Extract the [x, y] coordinate from the center of the cell holding the provided text.  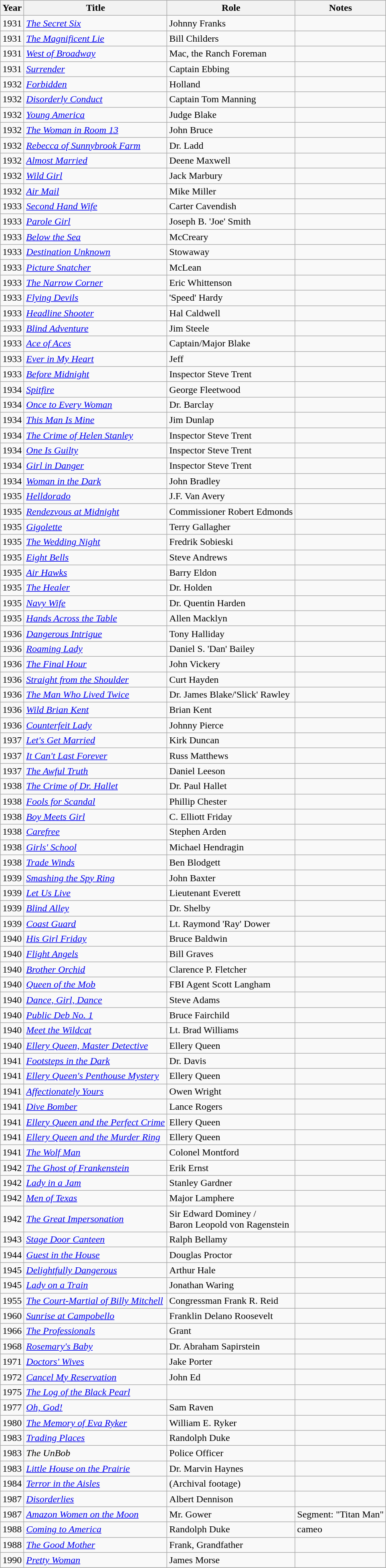
Johnny Pierce [231, 725]
1960 [12, 1316]
Rendezvous at Midnight [95, 512]
The Woman in Room 13 [95, 130]
Meet the Wildcat [95, 1030]
Commissioner Robert Edmonds [231, 512]
The Professionals [95, 1331]
Fools for Scandal [95, 801]
Lt. Raymond 'Ray' Dower [231, 923]
Bruce Fairchild [231, 1015]
Ellery Queen's Penthouse Mystery [95, 1076]
Ace of Aces [95, 344]
Flight Angels [95, 954]
Allen Macklyn [231, 618]
The Wolf Man [95, 1152]
Arthur Hale [231, 1270]
Eight Bells [95, 557]
Dr. Paul Hallet [231, 786]
The Awful Truth [95, 771]
Daniel Leeson [231, 771]
Captain/Major Blake [231, 344]
Coast Guard [95, 923]
Douglas Proctor [231, 1255]
Cancel My Reservation [95, 1377]
1990 [12, 1560]
Gigolette [95, 527]
Bill Graves [231, 954]
Johnny Franks [231, 23]
Men of Texas [95, 1198]
Smashing the Spy Ring [95, 878]
Ellery Queen and the Perfect Crime [95, 1122]
Let's Get Married [95, 741]
Russ Matthews [231, 756]
Sir Edward Dominey / Baron Leopold von Ragenstein [231, 1219]
Helldorado [95, 496]
Owen Wright [231, 1091]
Wild Brian Kent [95, 710]
Pretty Woman [95, 1560]
Stowaway [231, 252]
Ralph Bellamy [231, 1240]
Rebecca of Sunnybrook Farm [95, 145]
Disorderlies [95, 1499]
Second Hand Wife [95, 206]
Mac, the Ranch Foreman [231, 54]
Dr. Davis [231, 1061]
Lt. Brad Williams [231, 1030]
Boy Meets Girl [95, 817]
Straight from the Shoulder [95, 680]
Once to Every Woman [95, 405]
Headline Shooter [95, 313]
His Girl Friday [95, 939]
Dr. Marvin Haynes [231, 1469]
Footsteps in the Dark [95, 1061]
The Ghost of Frankenstein [95, 1168]
The Crime of Dr. Hallet [95, 786]
Coming to America [95, 1530]
The Court-Martial of Billy Mitchell [95, 1301]
One Is Guilty [95, 451]
Segment: "Titan Man" [341, 1514]
Bruce Baldwin [231, 939]
Picture Snatcher [95, 267]
McLean [231, 267]
Dangerous Intrigue [95, 633]
Before Midnight [95, 374]
West of Broadway [95, 54]
Sam Raven [231, 1407]
Dive Bomber [95, 1107]
Ever in My Heart [95, 359]
Flying Devils [95, 298]
Delightfully Dangerous [95, 1270]
Judge Blake [231, 115]
Wild Girl [95, 176]
Notes [341, 8]
This Man Is Mine [95, 420]
John Bruce [231, 130]
Amazon Women on the Moon [95, 1514]
C. Elliott Friday [231, 817]
Navy Wife [95, 603]
Holland [231, 84]
Albert Dennison [231, 1499]
Dr. Holden [231, 588]
Terry Gallagher [231, 527]
J.F. Van Avery [231, 496]
Surrender [95, 69]
Captain Ebbing [231, 69]
Michael Hendragin [231, 847]
Almost Married [95, 160]
The UnBob [95, 1453]
Police Officer [231, 1453]
1975 [12, 1392]
1966 [12, 1331]
Blind Adventure [95, 328]
Rosemary's Baby [95, 1346]
The Wedding Night [95, 542]
Sunrise at Campobello [95, 1316]
It Can't Last Forever [95, 756]
Dr. Ladd [231, 145]
Dance, Girl, Dance [95, 1000]
The Narrow Corner [95, 283]
Hal Caldwell [231, 313]
Fredrik Sobieski [231, 542]
Mr. Gower [231, 1514]
1971 [12, 1362]
Jim Steele [231, 328]
Below the Sea [95, 237]
Lieutenant Everett [231, 893]
Eric Whittenson [231, 283]
Counterfeit Lady [95, 725]
Let Us Live [95, 893]
James Morse [231, 1560]
Ellery Queen and the Murder Ring [95, 1137]
Frank, Grandfather [231, 1545]
Dr. Shelby [231, 908]
Public Deb No. 1 [95, 1015]
Young America [95, 115]
Ben Blodgett [231, 862]
The Crime of Helen Stanley [95, 435]
Mike Miller [231, 191]
John Baxter [231, 878]
Kirk Duncan [231, 741]
Carter Cavendish [231, 206]
Stanley Gardner [231, 1183]
Clarence P. Fletcher [231, 969]
Jeff [231, 359]
Major Lamphere [231, 1198]
Jonathan Waring [231, 1285]
Terror in the Aisles [95, 1484]
Dr. James Blake/'Slick' Rawley [231, 695]
The Log of the Black Pearl [95, 1392]
The Healer [95, 588]
Ellery Queen, Master Detective [95, 1046]
The Final Hour [95, 664]
The Great Impersonation [95, 1219]
The Good Mother [95, 1545]
cameo [341, 1530]
Jim Dunlap [231, 420]
William E. Ryker [231, 1423]
The Memory of Eva Ryker [95, 1423]
1972 [12, 1377]
Dr. Abraham Sapirstein [231, 1346]
Forbidden [95, 84]
Tony Halliday [231, 633]
Queen of the Mob [95, 985]
Little House on the Prairie [95, 1469]
1980 [12, 1423]
Destination Unknown [95, 252]
Stage Door Canteen [95, 1240]
Jake Porter [231, 1362]
Franklin Delano Roosevelt [231, 1316]
Phillip Chester [231, 801]
Bill Childers [231, 38]
Lady on a Train [95, 1285]
The Man Who Lived Twice [95, 695]
1968 [12, 1346]
Captain Tom Manning [231, 99]
Trading Places [95, 1438]
John Vickery [231, 664]
1955 [12, 1301]
Roaming Lady [95, 649]
Hands Across the Table [95, 618]
Disorderly Conduct [95, 99]
George Fleetwood [231, 389]
Affectionately Yours [95, 1091]
1984 [12, 1484]
Parole Girl [95, 222]
McCreary [231, 237]
Joseph B. 'Joe' Smith [231, 222]
Trade Winds [95, 862]
Dr. Barclay [231, 405]
Air Hawks [95, 573]
Curt Hayden [231, 680]
Grant [231, 1331]
John Ed [231, 1377]
Carefree [95, 832]
Woman in the Dark [95, 481]
The Magnificent Lie [95, 38]
Air Mail [95, 191]
Lance Rogers [231, 1107]
Erik Ernst [231, 1168]
Colonel Montford [231, 1152]
Guest in the House [95, 1255]
Girl in Danger [95, 466]
The Secret Six [95, 23]
Congressman Frank R. Reid [231, 1301]
Title [95, 8]
Deene Maxwell [231, 160]
Blind Alley [95, 908]
Role [231, 8]
Daniel S. 'Dan' Bailey [231, 649]
1977 [12, 1407]
John Bradley [231, 481]
Barry Eldon [231, 573]
Year [12, 8]
Steve Adams [231, 1000]
'Speed' Hardy [231, 298]
(Archival footage) [231, 1484]
Spitfire [95, 389]
1943 [12, 1240]
Jack Marbury [231, 176]
Girls' School [95, 847]
Oh, God! [95, 1407]
Dr. Quentin Harden [231, 603]
Doctors' Wives [95, 1362]
Brian Kent [231, 710]
FBI Agent Scott Langham [231, 985]
Brother Orchid [95, 969]
Lady in a Jam [95, 1183]
1944 [12, 1255]
Steve Andrews [231, 557]
Stephen Arden [231, 832]
